Locate the cell with the specified text and output its (x, y) center coordinate. 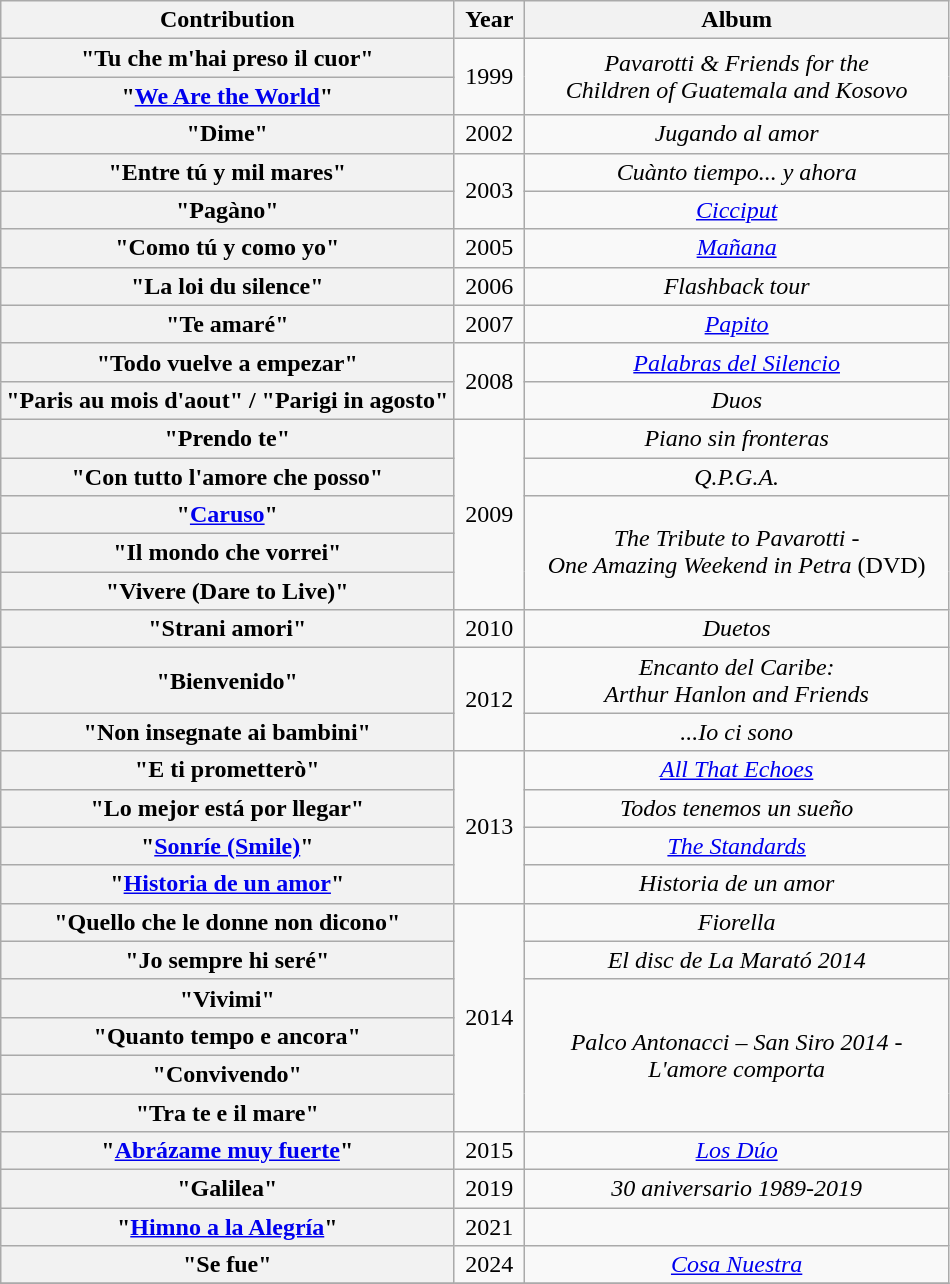
"Galilea" (228, 1189)
2019 (490, 1189)
"E ti prometterò" (228, 770)
"Himno a la Alegría" (228, 1227)
The Standards (737, 846)
2010 (490, 629)
"Pagàno" (228, 210)
Papito (737, 324)
Piano sin fronteras (737, 438)
2006 (490, 286)
"Se fue" (228, 1265)
2002 (490, 134)
Cicciput (737, 210)
"Sonríe (Smile)" (228, 846)
"Convivendo" (228, 1074)
Q.P.G.A. (737, 477)
Duetos (737, 629)
30 aniversario 1989-2019 (737, 1189)
"Lo mejor está por llegar" (228, 808)
"Non insegnate ai bambini" (228, 732)
"Todo vuelve a empezar" (228, 362)
"Tu che m'hai preso il cuor" (228, 58)
Duos (737, 400)
"Con tutto l'amore che posso" (228, 477)
2015 (490, 1151)
"Vivere (Dare to Live)" (228, 591)
"Abrázame muy fuerte" (228, 1151)
Jugando al amor (737, 134)
2021 (490, 1227)
2009 (490, 514)
Palabras del Silencio (737, 362)
"Vivimi" (228, 998)
2012 (490, 700)
"Paris au mois d'aout" / "Parigi in agosto" (228, 400)
"Quanto tempo e ancora" (228, 1036)
Historia de un amor (737, 884)
"Il mondo che vorrei" (228, 553)
"Jo sempre hi seré" (228, 960)
Cuànto tiempo... y ahora (737, 172)
2005 (490, 248)
Fiorella (737, 922)
Year (490, 20)
"La loi du silence" (228, 286)
"We Are the World" (228, 96)
The Tribute to Pavarotti -One Amazing Weekend in Petra (DVD) (737, 553)
2003 (490, 191)
Contribution (228, 20)
Los Dúo (737, 1151)
2014 (490, 1017)
"Quello che le donne non dicono" (228, 922)
"Entre tú y mil mares" (228, 172)
"Caruso" (228, 515)
1999 (490, 77)
"Te amaré" (228, 324)
"Prendo te" (228, 438)
Cosa Nuestra (737, 1265)
Mañana (737, 248)
"Bienvenido" (228, 680)
El disc de La Marató 2014 (737, 960)
Todos tenemos un sueño (737, 808)
Pavarotti & Friends for theChildren of Guatemala and Kosovo (737, 77)
Encanto del Caribe:Arthur Hanlon and Friends (737, 680)
"Como tú y como yo" (228, 248)
2007 (490, 324)
Flashback tour (737, 286)
Album (737, 20)
"Historia de un amor" (228, 884)
All That Echoes (737, 770)
"Dime" (228, 134)
"Strani amori" (228, 629)
2008 (490, 381)
2024 (490, 1265)
Palco Antonacci – San Siro 2014 - L'amore comporta (737, 1055)
...Io ci sono (737, 732)
2013 (490, 827)
"Tra te e il mare" (228, 1113)
